For the text-containing cell, return its midpoint in (x, y) coordinate format. 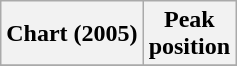
Peakposition (189, 34)
Chart (2005) (72, 34)
